Scan for the cell matching the given text and deliver its [X, Y] coordinate at center. 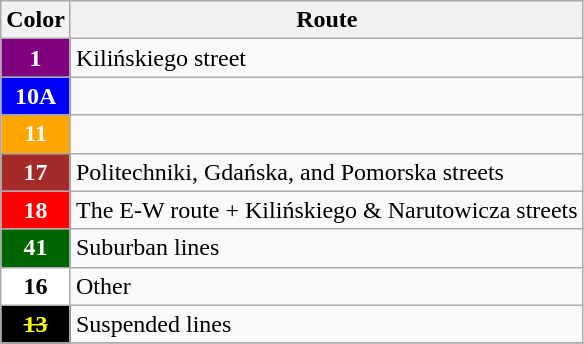
Kilińskiego street [326, 58]
11 [36, 134]
Suburban lines [326, 248]
Route [326, 20]
Color [36, 20]
Other [326, 286]
1 [36, 58]
13 [36, 324]
41 [36, 248]
Suspended lines [326, 324]
The E-W route + Kilińskiego & Narutowicza streets [326, 210]
16 [36, 286]
17 [36, 172]
10A [36, 96]
Politechniki, Gdańska, and Pomorska streets [326, 172]
18 [36, 210]
